Extract the (X, Y) coordinate from the center of the cell holding the provided text.  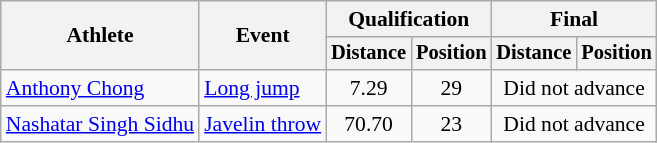
Long jump (262, 88)
Qualification (408, 19)
Anthony Chong (100, 88)
70.70 (368, 124)
Athlete (100, 36)
23 (451, 124)
Nashatar Singh Sidhu (100, 124)
29 (451, 88)
7.29 (368, 88)
Final (574, 19)
Javelin throw (262, 124)
Event (262, 36)
